From the cell containing the given text, extract its center point as [x, y] coordinate. 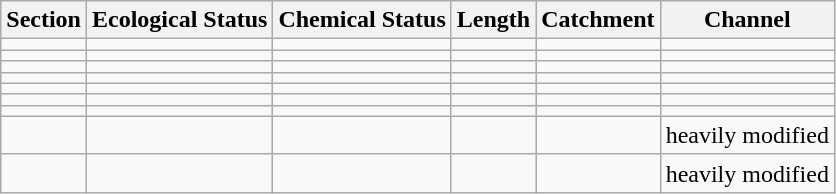
Chemical Status [362, 20]
Ecological Status [179, 20]
Catchment [598, 20]
Length [493, 20]
Channel [747, 20]
Section [44, 20]
